Extract the (x, y) coordinate from the center of the cell holding the provided text.  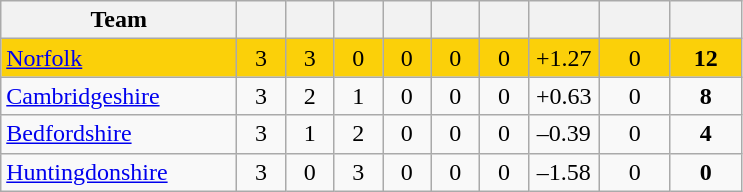
4 (706, 134)
–1.58 (564, 172)
Cambridgeshire (119, 96)
Huntingdonshire (119, 172)
8 (706, 96)
12 (706, 58)
Team (119, 20)
+0.63 (564, 96)
+1.27 (564, 58)
Norfolk (119, 58)
–0.39 (564, 134)
Bedfordshire (119, 134)
